Extract the (X, Y) coordinate from the center of the cell holding the provided text.  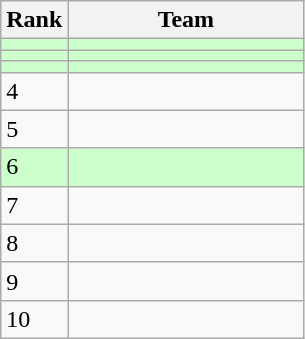
9 (34, 281)
8 (34, 243)
6 (34, 167)
Team (186, 20)
Rank (34, 20)
10 (34, 319)
7 (34, 205)
5 (34, 129)
4 (34, 91)
